Return the [x, y] coordinate for the center point of the cell that contains the specified text.  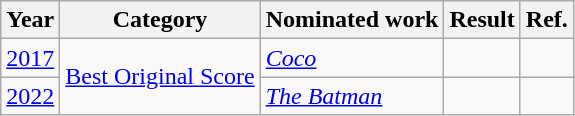
Year [30, 20]
The Batman [352, 96]
Nominated work [352, 20]
Ref. [546, 20]
Best Original Score [160, 77]
2017 [30, 58]
Category [160, 20]
2022 [30, 96]
Coco [352, 58]
Result [482, 20]
